Find where the given text appears and provide that cell's center as [x, y] coordinate. 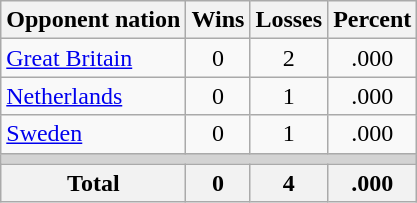
2 [289, 58]
Netherlands [94, 96]
Total [94, 183]
Wins [218, 20]
Great Britain [94, 58]
4 [289, 183]
Sweden [94, 134]
Percent [372, 20]
Opponent nation [94, 20]
Losses [289, 20]
